Extract the (x, y) coordinate from the center of the cell holding the provided text.  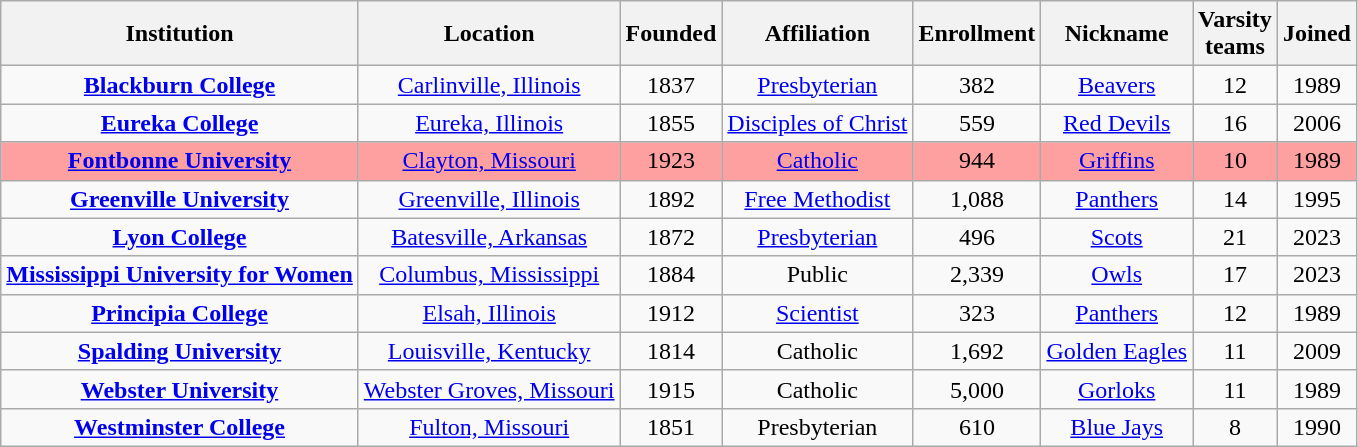
Gorloks (1117, 389)
Institution (180, 34)
Free Methodist (818, 199)
1995 (1316, 199)
2006 (1316, 123)
Eureka College (180, 123)
Lyon College (180, 237)
Disciples of Christ (818, 123)
323 (977, 313)
1872 (671, 237)
382 (977, 85)
Red Devils (1117, 123)
Blue Jays (1117, 427)
Principia College (180, 313)
Founded (671, 34)
Location (489, 34)
10 (1236, 161)
1915 (671, 389)
2009 (1316, 351)
16 (1236, 123)
5,000 (977, 389)
Clayton, Missouri (489, 161)
Louisville, Kentucky (489, 351)
Columbus, Mississippi (489, 275)
610 (977, 427)
Fontbonne University (180, 161)
Fulton, Missouri (489, 427)
Owls (1117, 275)
Public (818, 275)
Golden Eagles (1117, 351)
Carlinville, Illinois (489, 85)
8 (1236, 427)
Enrollment (977, 34)
1923 (671, 161)
Varsityteams (1236, 34)
Joined (1316, 34)
Elsah, Illinois (489, 313)
21 (1236, 237)
Scots (1117, 237)
Beavers (1117, 85)
Westminster College (180, 427)
Blackburn College (180, 85)
1,088 (977, 199)
Affiliation (818, 34)
Webster Groves, Missouri (489, 389)
17 (1236, 275)
1,692 (977, 351)
Batesville, Arkansas (489, 237)
944 (977, 161)
1814 (671, 351)
1884 (671, 275)
496 (977, 237)
Eureka, Illinois (489, 123)
Webster University (180, 389)
Griffins (1117, 161)
Greenville University (180, 199)
Nickname (1117, 34)
1837 (671, 85)
1912 (671, 313)
Spalding University (180, 351)
559 (977, 123)
Greenville, Illinois (489, 199)
1851 (671, 427)
Scientist (818, 313)
1892 (671, 199)
2,339 (977, 275)
1990 (1316, 427)
Mississippi University for Women (180, 275)
14 (1236, 199)
1855 (671, 123)
